Determine the (x, y) coordinate at the center of the cell enclosing the given text.  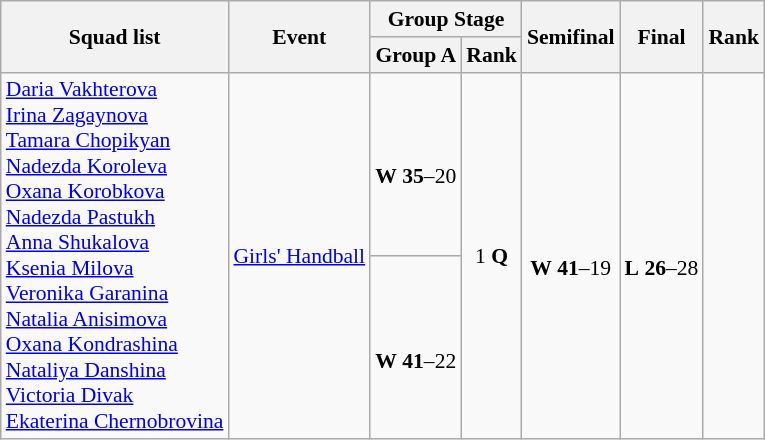
Girls' Handball (299, 256)
Group A (416, 55)
Squad list (115, 36)
L 26–28 (662, 256)
Final (662, 36)
W 41–22 (416, 348)
W 41–19 (571, 256)
1 Q (492, 256)
Event (299, 36)
Group Stage (446, 19)
W 35–20 (416, 164)
Semifinal (571, 36)
